Search for the cell housing the specified text and yield its [x, y] center coordinate. 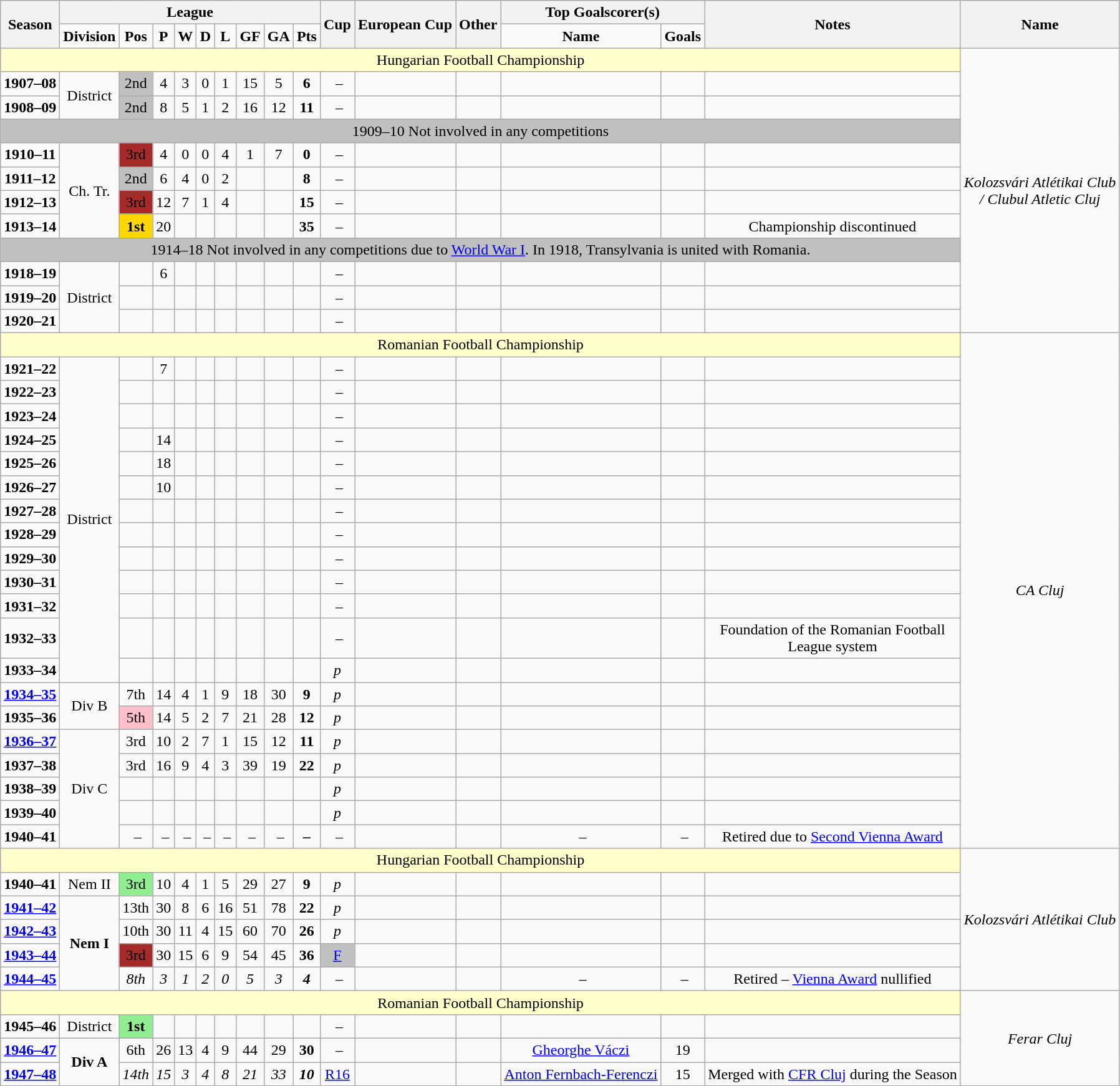
Pos [136, 36]
20 [163, 226]
27 [278, 884]
1913–14 [30, 226]
1927–28 [30, 511]
1941–42 [30, 908]
1934–35 [30, 694]
1918–19 [30, 273]
1942–43 [30, 931]
1921–22 [30, 369]
70 [278, 931]
1935–36 [30, 718]
League [190, 12]
1919–20 [30, 298]
1914–18 Not involved in any competitions due to World War I. In 1918, Transylvania is united with Romania. [481, 250]
1947–48 [30, 1074]
10th [136, 931]
W [186, 36]
D [206, 36]
Other [478, 24]
13th [136, 908]
44 [250, 1050]
Foundation of the Romanian FootballLeague system [833, 638]
1926–27 [30, 487]
Retired – Vienna Award nullified [833, 979]
14th [136, 1074]
1924–25 [30, 440]
1931–32 [30, 606]
1943–44 [30, 955]
13 [186, 1050]
Div B [90, 706]
Cup [337, 24]
1909–10 Not involved in any competitions [481, 131]
8th [136, 979]
1936–37 [30, 742]
Ferar Cluj [1040, 1038]
78 [278, 908]
CA Cluj [1040, 591]
Championship discontinued [833, 226]
1946–47 [30, 1050]
Season [30, 24]
Anton Fernbach-Ferenczi [581, 1074]
1925–26 [30, 463]
Goals [683, 36]
Kolozsvári Atlétikai Club [1040, 919]
1937–38 [30, 765]
1930–31 [30, 582]
1929–30 [30, 558]
1939–40 [30, 813]
GF [250, 36]
35 [307, 226]
1928–29 [30, 535]
1945–46 [30, 1026]
Div C [90, 789]
28 [278, 718]
Pts [307, 36]
F [337, 955]
Div A [90, 1062]
7th [136, 694]
R16 [337, 1074]
1908–09 [30, 107]
GA [278, 36]
Nem II [90, 884]
Notes [833, 24]
1932–33 [30, 638]
L [226, 36]
Ch. Tr. [90, 190]
1907–08 [30, 84]
Gheorghe Váczi [581, 1050]
54 [250, 955]
1920–21 [30, 321]
6th [136, 1050]
1911–12 [30, 178]
Kolozsvári Atlétikai Club / Clubul Atletic Cluj [1040, 191]
5th [136, 718]
1910–11 [30, 155]
1912–13 [30, 202]
European Cup [405, 24]
Retired due to Second Vienna Award [833, 836]
45 [278, 955]
33 [278, 1074]
36 [307, 955]
39 [250, 765]
Top Goalscorer(s) [602, 12]
Division [90, 36]
60 [250, 931]
1933–34 [30, 670]
P [163, 36]
1944–45 [30, 979]
1923–24 [30, 416]
51 [250, 908]
1938–39 [30, 789]
Nem I [90, 943]
Merged with CFR Cluj during the Season [833, 1074]
1922–23 [30, 392]
